Detect which cell encompasses the target text, then output its [x, y] center coordinate. 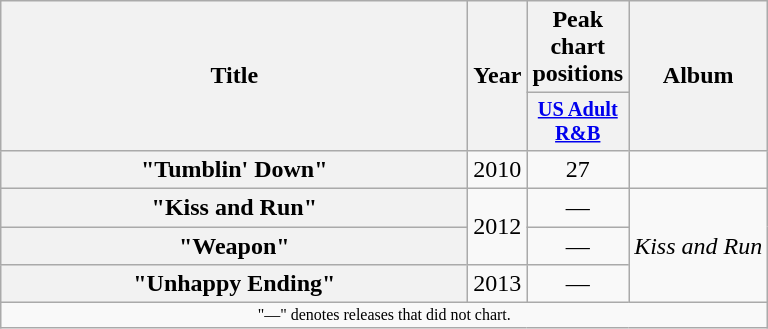
2010 [498, 169]
Peak chart positions [578, 47]
"Tumblin' Down" [234, 169]
Title [234, 76]
"Kiss and Run" [234, 208]
US Adult R&B [578, 122]
"Weapon" [234, 246]
Kiss and Run [698, 246]
"—" denotes releases that did not chart. [384, 315]
"Unhappy Ending" [234, 284]
Year [498, 76]
2012 [498, 227]
27 [578, 169]
Album [698, 76]
2013 [498, 284]
